Locate the cell with the specified text and output its [x, y] center coordinate. 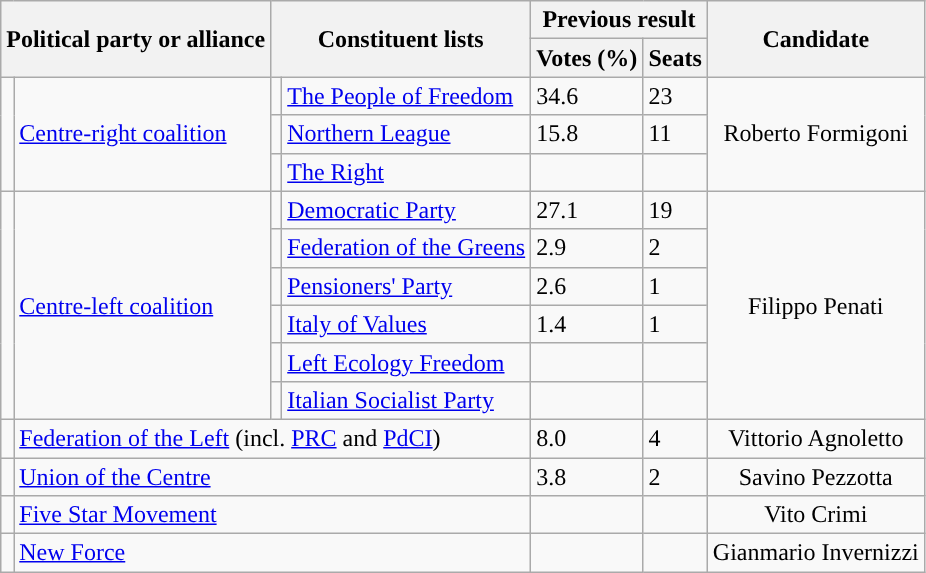
Union of the Centre [272, 477]
Northern League [406, 134]
Federation of the Greens [406, 248]
Roberto Formigoni [816, 134]
8.0 [587, 438]
3.8 [587, 477]
34.6 [587, 96]
Democratic Party [406, 210]
11 [675, 134]
Constituent lists [401, 39]
The Right [406, 172]
Savino Pezzotta [816, 477]
15.8 [587, 134]
Previous result [620, 20]
Centre-right coalition [142, 134]
19 [675, 210]
Vittorio Agnoletto [816, 438]
23 [675, 96]
Centre-left coalition [142, 305]
Five Star Movement [272, 515]
The People of Freedom [406, 96]
Filippo Penati [816, 305]
New Force [272, 553]
Left Ecology Freedom [406, 362]
Gianmario Invernizzi [816, 553]
4 [675, 438]
2.9 [587, 248]
2.6 [587, 286]
27.1 [587, 210]
Pensioners' Party [406, 286]
Votes (%) [587, 58]
Seats [675, 58]
Candidate [816, 39]
Federation of the Left (incl. PRC and PdCI) [272, 438]
Italy of Values [406, 324]
1.4 [587, 324]
Italian Socialist Party [406, 400]
Vito Crimi [816, 515]
Political party or alliance [136, 39]
